Provide the (x, y) coordinate of the cell's center where the given text is located.  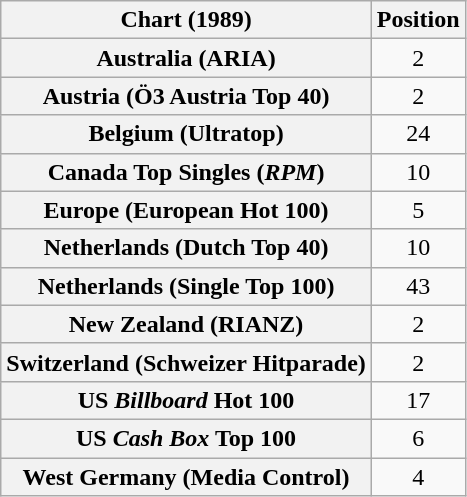
17 (418, 400)
Switzerland (Schweizer Hitparade) (186, 362)
Australia (ARIA) (186, 58)
Netherlands (Single Top 100) (186, 286)
US Billboard Hot 100 (186, 400)
Canada Top Singles (RPM) (186, 172)
4 (418, 477)
43 (418, 286)
5 (418, 210)
Belgium (Ultratop) (186, 134)
Austria (Ö3 Austria Top 40) (186, 96)
Position (418, 20)
US Cash Box Top 100 (186, 438)
Europe (European Hot 100) (186, 210)
West Germany (Media Control) (186, 477)
6 (418, 438)
Chart (1989) (186, 20)
New Zealand (RIANZ) (186, 324)
Netherlands (Dutch Top 40) (186, 248)
24 (418, 134)
